Find where the given text appears and provide that cell's center as (X, Y) coordinate. 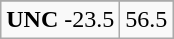
56.5 (146, 20)
UNC -23.5 (60, 20)
